Return the [X, Y] coordinate for the center point of the cell that contains the specified text.  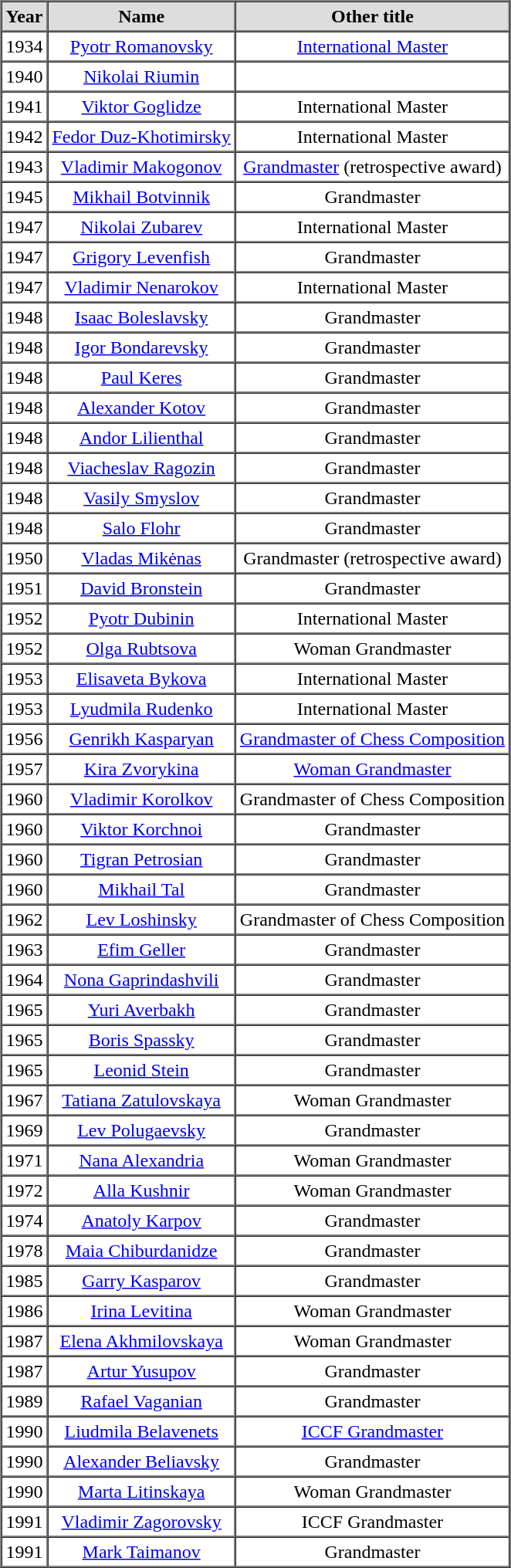
1941 [25, 107]
Grigory Levenfish [142, 258]
Mark Taimanov [142, 1552]
Pyotr Dubinin [142, 619]
1956 [25, 740]
1978 [25, 1251]
Garry Kasparov [142, 1282]
1943 [25, 167]
Elena Akhmilovskaya [142, 1342]
1957 [25, 769]
1963 [25, 950]
Kira Zvorykina [142, 769]
Boris Spassky [142, 1041]
Mikhail Tal [142, 889]
Maia Chiburdanidze [142, 1251]
Andor Lilienthal [142, 439]
Tatiana Zatulovskaya [142, 1101]
Fedor Duz-Khotimirsky [142, 137]
1972 [25, 1190]
Nikolai Riumin [142, 77]
Lyudmila Rudenko [142, 709]
1945 [25, 198]
Vladimir Makogonov [142, 167]
Lev Polugaevsky [142, 1130]
1985 [25, 1282]
1951 [25, 588]
Alexander Beliavsky [142, 1462]
1964 [25, 980]
Other title [372, 17]
1969 [25, 1130]
Olga Rubtsova [142, 649]
1950 [25, 559]
Nana Alexandria [142, 1161]
Lev Loshinsky [142, 920]
Viktor Goglidze [142, 107]
Paul Keres [142, 378]
1974 [25, 1221]
Viktor Korchnoi [142, 829]
Vladimir Zagorovsky [142, 1522]
Artur Yusupov [142, 1371]
Yuri Averbakh [142, 1010]
Leonid Stein [142, 1070]
Vasily Smyslov [142, 499]
Elisaveta Bykova [142, 679]
1986 [25, 1311]
Viacheslav Ragozin [142, 468]
Mikhail Botvinnik [142, 198]
Anatoly Karpov [142, 1221]
David Bronstein [142, 588]
Name [142, 17]
1942 [25, 137]
Nikolai Zubarev [142, 227]
Alexander Kotov [142, 408]
Vladimir Korolkov [142, 800]
Isaac Boleslavsky [142, 318]
Pyotr Romanovsky [142, 46]
Marta Litinskaya [142, 1492]
Alla Kushnir [142, 1190]
1962 [25, 920]
1989 [25, 1402]
Efim Geller [142, 950]
Vladas Mikėnas [142, 559]
Genrikh Kasparyan [142, 740]
Irina Levitina [142, 1311]
Salo Flohr [142, 528]
1940 [25, 77]
Igor Bondarevsky [142, 347]
1971 [25, 1161]
Liudmila Belavenets [142, 1431]
1967 [25, 1101]
Nona Gaprindashvili [142, 980]
Rafael Vaganian [142, 1402]
Year [25, 17]
Vladimir Nenarokov [142, 287]
Tigran Petrosian [142, 860]
1934 [25, 46]
